Locate the cell with the specified text and output its (X, Y) center coordinate. 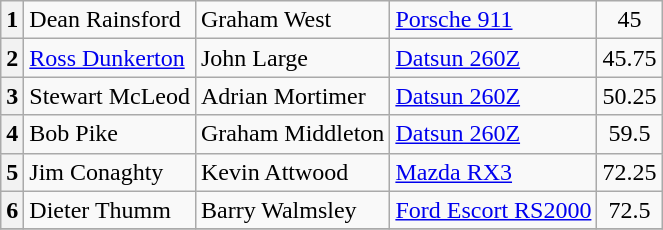
2 (12, 58)
Adrian Mortimer (292, 96)
Mazda RX3 (494, 172)
Dieter Thumm (110, 210)
Barry Walmsley (292, 210)
Graham Middleton (292, 134)
1 (12, 20)
Porsche 911 (494, 20)
Graham West (292, 20)
Ross Dunkerton (110, 58)
Jim Conaghty (110, 172)
Bob Pike (110, 134)
72.25 (630, 172)
4 (12, 134)
6 (12, 210)
45.75 (630, 58)
Ford Escort RS2000 (494, 210)
3 (12, 96)
45 (630, 20)
Kevin Attwood (292, 172)
5 (12, 172)
50.25 (630, 96)
72.5 (630, 210)
John Large (292, 58)
59.5 (630, 134)
Dean Rainsford (110, 20)
Stewart McLeod (110, 96)
